For the text-containing cell, return its midpoint in [X, Y] coordinate format. 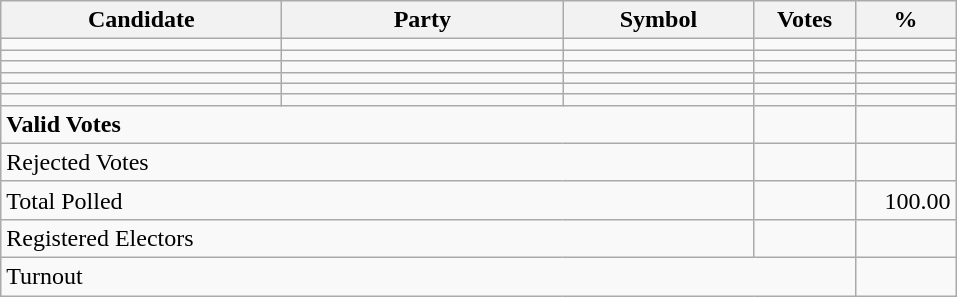
Rejected Votes [378, 162]
Symbol [658, 20]
Candidate [142, 20]
100.00 [906, 200]
Turnout [428, 276]
Votes [804, 20]
% [906, 20]
Registered Electors [378, 238]
Total Polled [378, 200]
Party [422, 20]
Valid Votes [378, 124]
